Return the (X, Y) coordinate for the center point of the cell that contains the specified text.  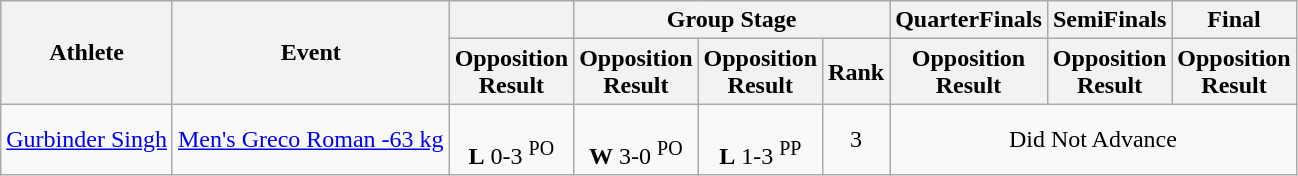
L 1-3 PP (760, 140)
Event (310, 52)
W 3-0 PO (636, 140)
Group Stage (732, 20)
Athlete (87, 52)
Men's Greco Roman -63 kg (310, 140)
Rank (856, 72)
QuarterFinals (969, 20)
SemiFinals (1109, 20)
Did Not Advance (1094, 140)
L 0-3 PO (511, 140)
3 (856, 140)
Gurbinder Singh (87, 140)
Final (1234, 20)
